Identify which cell holds the provided text, then report its (X, Y) central coordinate. 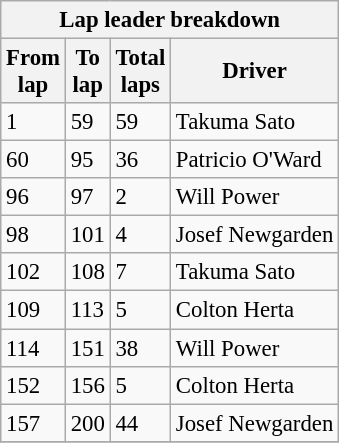
152 (34, 385)
36 (140, 160)
200 (88, 423)
97 (88, 197)
151 (88, 348)
2 (140, 197)
101 (88, 235)
98 (34, 235)
Fromlap (34, 72)
44 (140, 423)
1 (34, 122)
38 (140, 348)
109 (34, 310)
114 (34, 348)
96 (34, 197)
102 (34, 273)
Lap leader breakdown (170, 20)
Driver (255, 72)
156 (88, 385)
157 (34, 423)
95 (88, 160)
60 (34, 160)
Totallaps (140, 72)
108 (88, 273)
4 (140, 235)
Tolap (88, 72)
7 (140, 273)
Patricio O'Ward (255, 160)
113 (88, 310)
